Extract the [x, y] coordinate from the center of the cell holding the provided text.  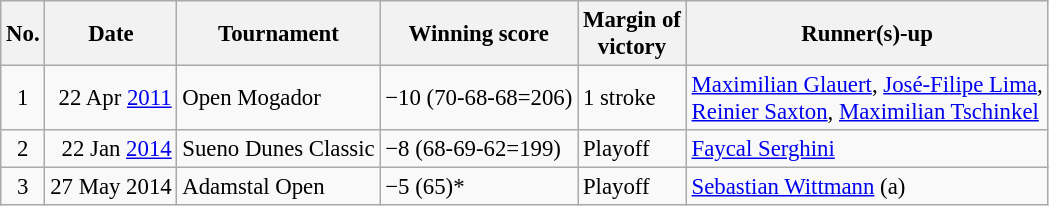
22 Apr 2011 [111, 98]
Date [111, 34]
Tournament [278, 34]
−8 (68-69-62=199) [479, 149]
27 May 2014 [111, 187]
1 stroke [632, 98]
Margin ofvictory [632, 34]
−5 (65)* [479, 187]
Maximilian Glauert, José-Filipe Lima, Reinier Saxton, Maximilian Tschinkel [867, 98]
Sueno Dunes Classic [278, 149]
Open Mogador [278, 98]
Winning score [479, 34]
3 [23, 187]
Sebastian Wittmann (a) [867, 187]
−10 (70-68-68=206) [479, 98]
No. [23, 34]
Faycal Serghini [867, 149]
22 Jan 2014 [111, 149]
1 [23, 98]
Adamstal Open [278, 187]
Runner(s)-up [867, 34]
2 [23, 149]
